Pinpoint the cell where the given text exists, returning its [X, Y] midpoint coordinate. 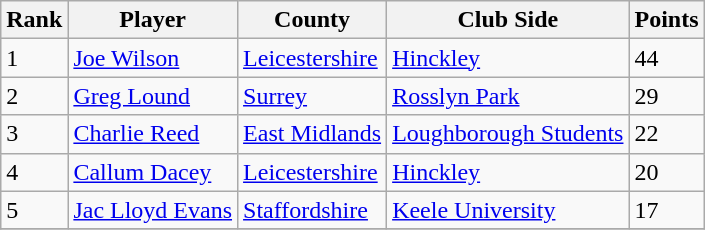
44 [666, 58]
Rank [34, 20]
5 [34, 210]
17 [666, 210]
Club Side [508, 20]
29 [666, 96]
Points [666, 20]
Staffordshire [312, 210]
3 [34, 134]
Player [153, 20]
Joe Wilson [153, 58]
Loughborough Students [508, 134]
Callum Dacey [153, 172]
1 [34, 58]
Keele University [508, 210]
Greg Lound [153, 96]
County [312, 20]
4 [34, 172]
East Midlands [312, 134]
22 [666, 134]
Surrey [312, 96]
2 [34, 96]
20 [666, 172]
Charlie Reed [153, 134]
Jac Lloyd Evans [153, 210]
Rosslyn Park [508, 96]
